Locate the cell with the specified text and output its (x, y) center coordinate. 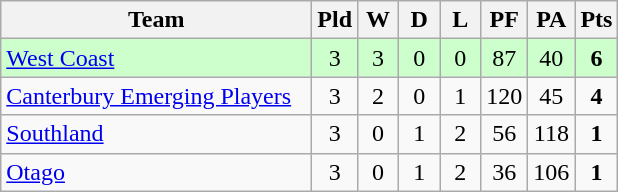
40 (552, 58)
Team (156, 20)
D (420, 20)
45 (552, 96)
PA (552, 20)
PF (504, 20)
W (378, 20)
Canterbury Emerging Players (156, 96)
West Coast (156, 58)
36 (504, 172)
Otago (156, 172)
Southland (156, 134)
4 (596, 96)
56 (504, 134)
106 (552, 172)
118 (552, 134)
120 (504, 96)
L (460, 20)
6 (596, 58)
Pld (335, 20)
Pts (596, 20)
87 (504, 58)
